Locate the cell with the specified text and output its [x, y] center coordinate. 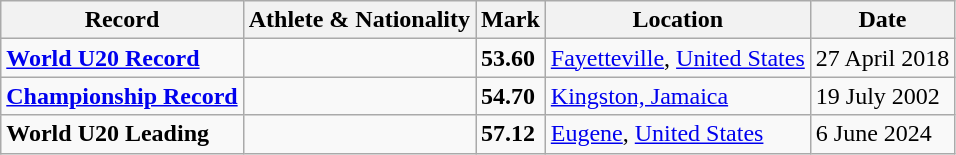
19 July 2002 [882, 96]
Eugene, United States [678, 134]
27 April 2018 [882, 58]
Athlete & Nationality [359, 20]
57.12 [511, 134]
World U20 Record [122, 58]
54.70 [511, 96]
Kingston, Jamaica [678, 96]
Record [122, 20]
Date [882, 20]
Championship Record [122, 96]
6 June 2024 [882, 134]
Fayetteville, United States [678, 58]
Mark [511, 20]
53.60 [511, 58]
World U20 Leading [122, 134]
Location [678, 20]
